Pinpoint the cell where the given text exists, returning its (X, Y) midpoint coordinate. 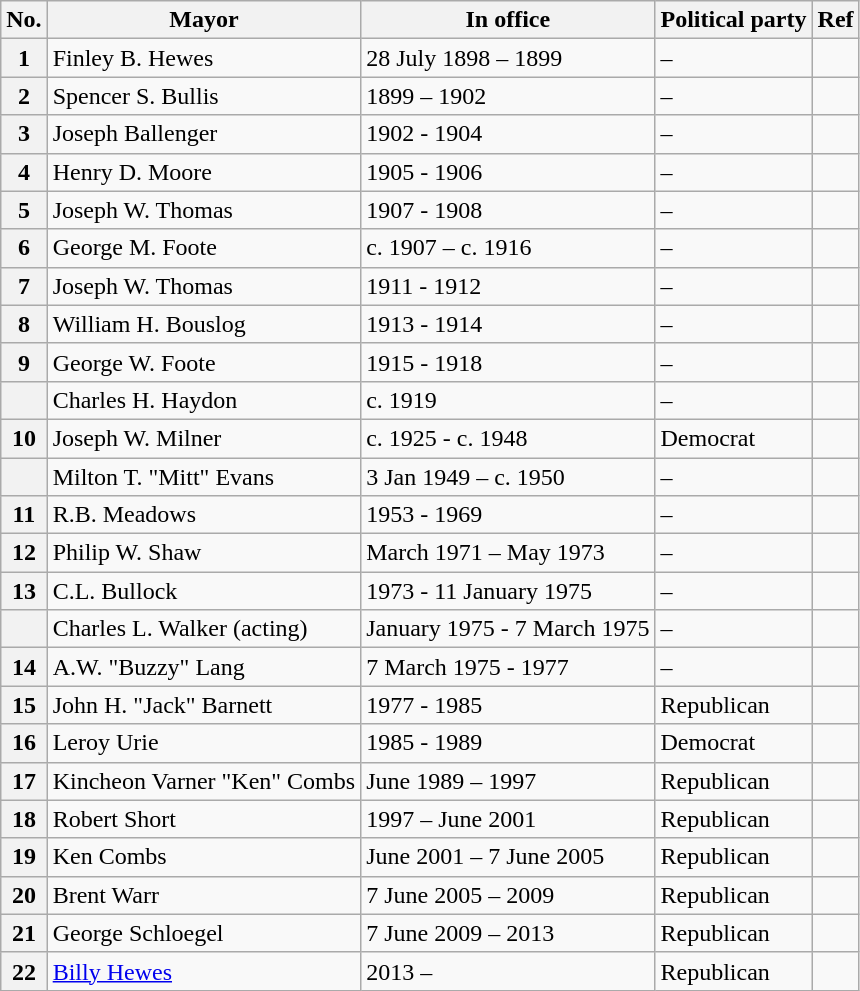
17 (24, 781)
3 (24, 134)
16 (24, 743)
1997 – June 2001 (508, 819)
John H. "Jack" Barnett (204, 705)
c. 1925 - c. 1948 (508, 438)
1913 - 1914 (508, 324)
No. (24, 20)
14 (24, 667)
28 July 1898 – 1899 (508, 58)
Charles H. Haydon (204, 400)
March 1971 – May 1973 (508, 553)
Henry D. Moore (204, 172)
10 (24, 438)
Milton T. "Mitt" Evans (204, 477)
7 March 1975 - 1977 (508, 667)
7 June 2009 – 2013 (508, 933)
June 1989 – 1997 (508, 781)
1902 - 1904 (508, 134)
George M. Foote (204, 248)
7 (24, 286)
5 (24, 210)
15 (24, 705)
c. 1919 (508, 400)
4 (24, 172)
1915 - 1918 (508, 362)
Kincheon Varner "Ken" Combs (204, 781)
1973 - 11 January 1975 (508, 591)
1985 - 1989 (508, 743)
Ken Combs (204, 857)
22 (24, 971)
2013 – (508, 971)
1905 - 1906 (508, 172)
21 (24, 933)
Ref (836, 20)
11 (24, 515)
Mayor (204, 20)
Joseph Ballenger (204, 134)
Joseph W. Milner (204, 438)
Political party (734, 20)
William H. Bouslog (204, 324)
Spencer S. Bullis (204, 96)
Billy Hewes (204, 971)
7 June 2005 – 2009 (508, 895)
1953 - 1969 (508, 515)
18 (24, 819)
Robert Short (204, 819)
Charles L. Walker (acting) (204, 629)
R.B. Meadows (204, 515)
1911 - 1912 (508, 286)
1899 – 1902 (508, 96)
January 1975 - 7 March 1975 (508, 629)
June 2001 – 7 June 2005 (508, 857)
Finley B. Hewes (204, 58)
Leroy Urie (204, 743)
8 (24, 324)
6 (24, 248)
In office (508, 20)
George W. Foote (204, 362)
1907 - 1908 (508, 210)
9 (24, 362)
1977 - 1985 (508, 705)
2 (24, 96)
A.W. "Buzzy" Lang (204, 667)
13 (24, 591)
12 (24, 553)
George Schloegel (204, 933)
19 (24, 857)
1 (24, 58)
20 (24, 895)
Philip W. Shaw (204, 553)
c. 1907 – c. 1916 (508, 248)
C.L. Bullock (204, 591)
Brent Warr (204, 895)
3 Jan 1949 – c. 1950 (508, 477)
